Pinpoint the cell where the given text exists, returning its (x, y) midpoint coordinate. 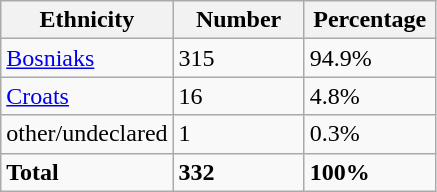
Percentage (370, 20)
1 (238, 134)
other/undeclared (87, 134)
332 (238, 172)
16 (238, 96)
100% (370, 172)
Number (238, 20)
0.3% (370, 134)
4.8% (370, 96)
Bosniaks (87, 58)
Total (87, 172)
94.9% (370, 58)
Croats (87, 96)
315 (238, 58)
Ethnicity (87, 20)
